Scan for the cell matching the given text and deliver its (x, y) coordinate at center. 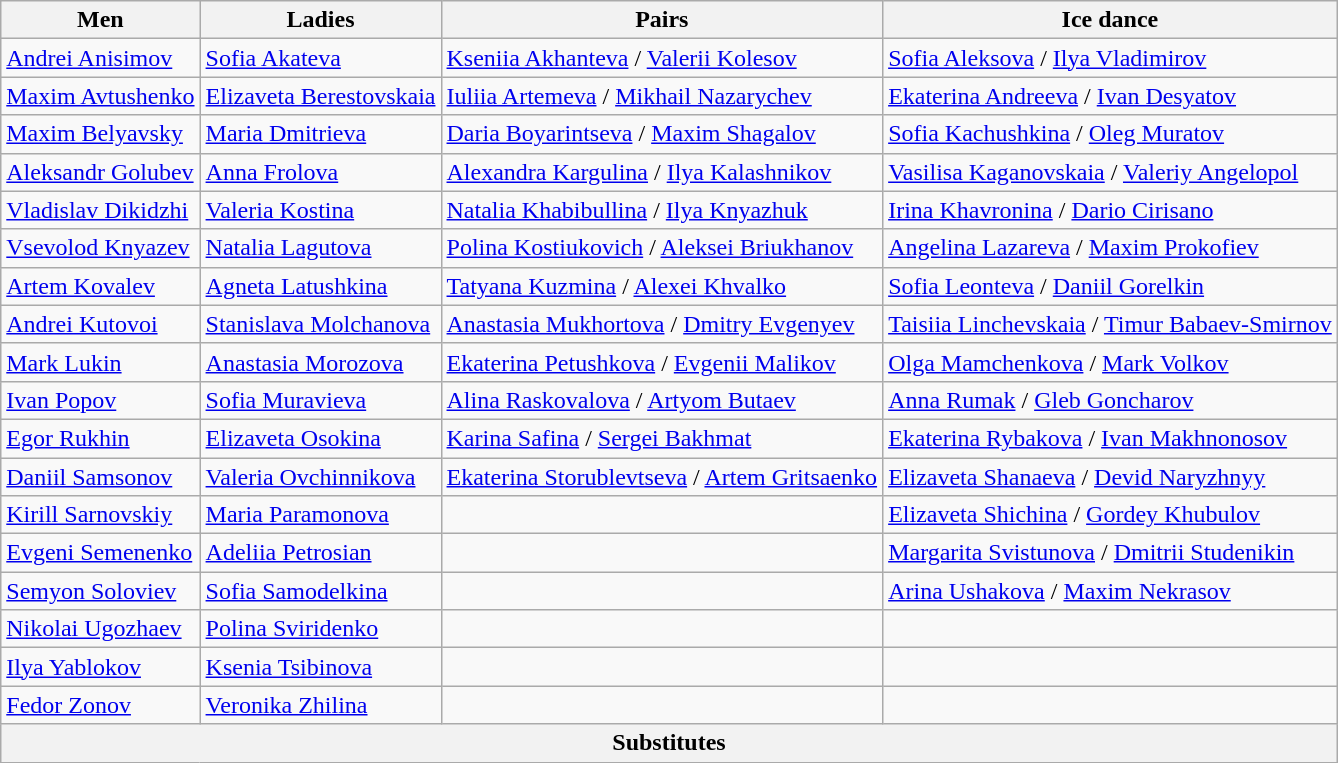
Daniil Samsonov (100, 477)
Adeliia Petrosian (320, 553)
Alina Raskovalova / Artyom Butaev (662, 400)
Polina Kostiukovich / Aleksei Briukhanov (662, 248)
Natalia Khabibullina / Ilya Knyazhuk (662, 210)
Karina Safina / Sergei Bakhmat (662, 438)
Ekaterina Petushkova / Evgenii Malikov (662, 362)
Olga Mamchenkova / Mark Volkov (1110, 362)
Elizaveta Osokina (320, 438)
Ladies (320, 20)
Ilya Yablokov (100, 667)
Stanislava Molchanova (320, 324)
Ivan Popov (100, 400)
Kseniia Akhanteva / Valerii Kolesov (662, 58)
Valeria Ovchinnikova (320, 477)
Ksenia Tsibinova (320, 667)
Agneta Latushkina (320, 286)
Egor Rukhin (100, 438)
Vladislav Dikidzhi (100, 210)
Sofia Samodelkina (320, 591)
Irina Khavronina / Dario Cirisano (1110, 210)
Andrei Anisimov (100, 58)
Pairs (662, 20)
Artem Kovalev (100, 286)
Evgeni Semenenko (100, 553)
Andrei Kutovoi (100, 324)
Sofia Aleksova / Ilya Vladimirov (1110, 58)
Vasilisa Kaganovskaia / Valeriy Angelopol (1110, 172)
Natalia Lagutova (320, 248)
Kirill Sarnovskiy (100, 515)
Elizaveta Shichina / Gordey Khubulov (1110, 515)
Maxim Avtushenko (100, 96)
Ekaterina Andreeva / Ivan Desyatov (1110, 96)
Ekaterina Rybakova / Ivan Makhnonosov (1110, 438)
Maxim Belyavsky (100, 134)
Anna Frolova (320, 172)
Aleksandr Golubev (100, 172)
Sofia Leonteva / Daniil Gorelkin (1110, 286)
Nikolai Ugozhaev (100, 629)
Sofia Akateva (320, 58)
Iuliia Artemeva / Mikhail Nazarychev (662, 96)
Margarita Svistunova / Dmitrii Studenikin (1110, 553)
Daria Boyarintseva / Maxim Shagalov (662, 134)
Anastasia Mukhortova / Dmitry Evgenyev (662, 324)
Valeria Kostina (320, 210)
Polina Sviridenko (320, 629)
Fedor Zonov (100, 705)
Ice dance (1110, 20)
Ekaterina Storublevtseva / Artem Gritsaenko (662, 477)
Tatyana Kuzmina / Alexei Khvalko (662, 286)
Substitutes (670, 743)
Anastasia Morozova (320, 362)
Anna Rumak / Gleb Goncharov (1110, 400)
Veronika Zhilina (320, 705)
Arina Ushakova / Maxim Nekrasov (1110, 591)
Vsevolod Knyazev (100, 248)
Sofia Kachushkina / Oleg Muratov (1110, 134)
Mark Lukin (100, 362)
Maria Dmitrieva (320, 134)
Alexandra Kargulina / Ilya Kalashnikov (662, 172)
Maria Paramonova (320, 515)
Sofia Muravieva (320, 400)
Angelina Lazareva / Maxim Prokofiev (1110, 248)
Men (100, 20)
Taisiia Linchevskaia / Timur Babaev-Smirnov (1110, 324)
Semyon Soloviev (100, 591)
Elizaveta Shanaeva / Devid Naryzhnyy (1110, 477)
Elizaveta Berestovskaia (320, 96)
